Find where the given text appears and provide that cell's center as [X, Y] coordinate. 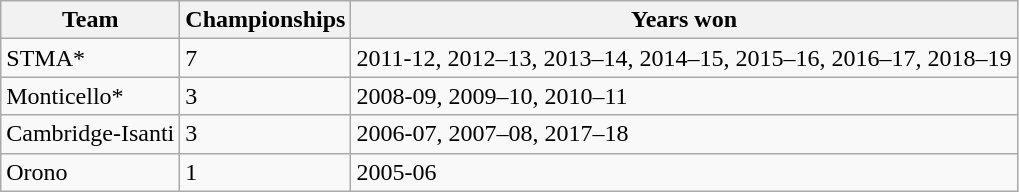
Years won [684, 20]
Orono [90, 172]
STMA* [90, 58]
Cambridge-Isanti [90, 134]
Championships [266, 20]
2006-07, 2007–08, 2017–18 [684, 134]
1 [266, 172]
2011-12, 2012–13, 2013–14, 2014–15, 2015–16, 2016–17, 2018–19 [684, 58]
7 [266, 58]
Team [90, 20]
2005-06 [684, 172]
Monticello* [90, 96]
2008-09, 2009–10, 2010–11 [684, 96]
